Output the [X, Y] coordinate of the center of the cell containing the given text.  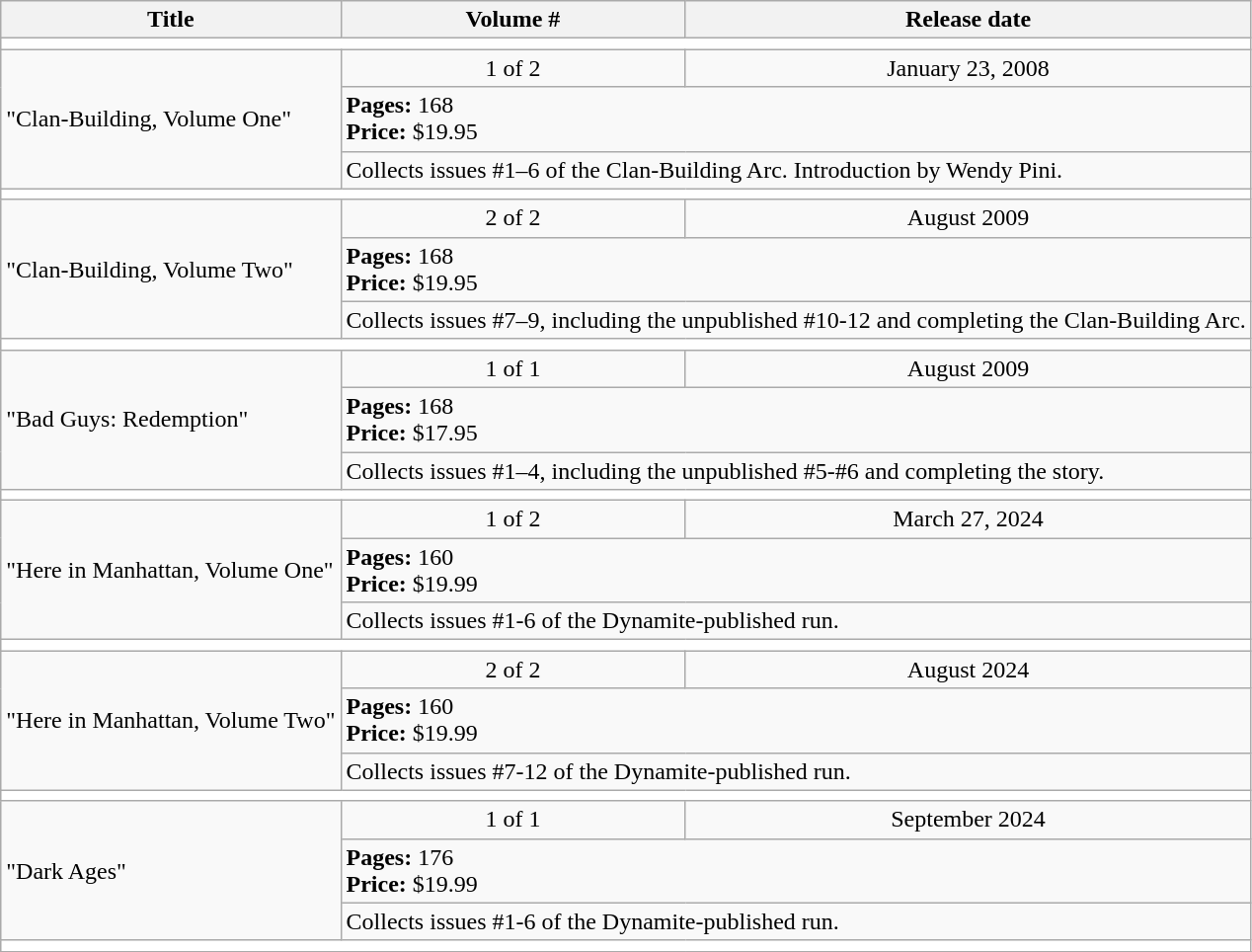
August 2024 [969, 670]
Release date [969, 20]
Collects issues #1–4, including the unpublished #5-#6 and completing the story. [796, 471]
Volume # [513, 20]
"Here in Manhattan, Volume Two" [171, 721]
March 27, 2024 [969, 519]
January 23, 2008 [969, 68]
Pages: 168 Price: $17.95 [796, 419]
Pages: 176 Price: $19.99 [796, 871]
"Bad Guys: Redemption" [171, 419]
Collects issues #7–9, including the unpublished #10-12 and completing the Clan-Building Arc. [796, 320]
"Dark Ages" [171, 871]
"Clan-Building, Volume One" [171, 119]
Title [171, 20]
"Clan-Building, Volume Two" [171, 269]
September 2024 [969, 820]
Collects issues #1–6 of the Clan-Building Arc. Introduction by Wendy Pini. [796, 170]
Collects issues #7-12 of the Dynamite-published run. [796, 771]
"Here in Manhattan, Volume One" [171, 571]
